Return [X, Y] of the center of cell containing provided text 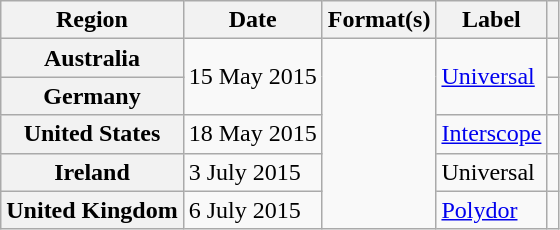
Date [252, 20]
United Kingdom [92, 210]
Australia [92, 58]
Region [92, 20]
6 July 2015 [252, 210]
Interscope [492, 134]
Label [492, 20]
18 May 2015 [252, 134]
3 July 2015 [252, 172]
Germany [92, 96]
Format(s) [379, 20]
15 May 2015 [252, 77]
Ireland [92, 172]
Polydor [492, 210]
United States [92, 134]
